From the cell containing the given text, extract its center point as [x, y] coordinate. 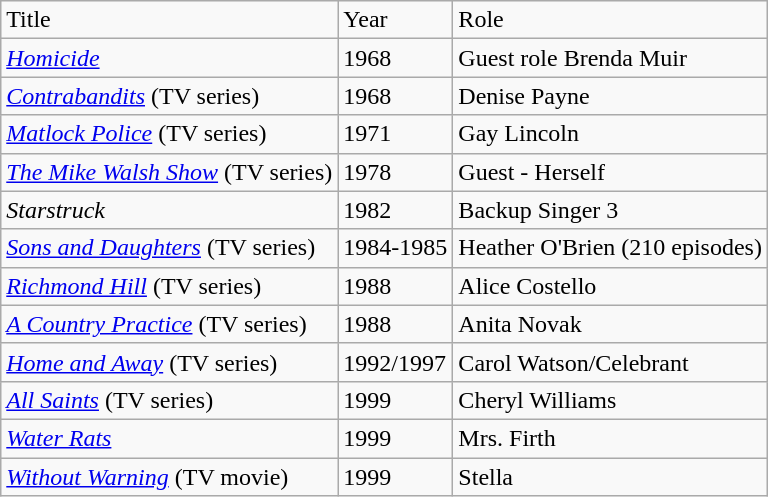
1984-1985 [396, 248]
1971 [396, 134]
Sons and Daughters (TV series) [170, 248]
Mrs. Firth [610, 438]
Water Rats [170, 438]
Stella [610, 477]
1992/1997 [396, 362]
All Saints (TV series) [170, 400]
Alice Costello [610, 286]
Matlock Police (TV series) [170, 134]
Starstruck [170, 210]
Backup Singer 3 [610, 210]
1982 [396, 210]
Guest - Herself [610, 172]
Title [170, 20]
Carol Watson/Celebrant [610, 362]
The Mike Walsh Show (TV series) [170, 172]
Without Warning (TV movie) [170, 477]
Year [396, 20]
Gay Lincoln [610, 134]
Role [610, 20]
Homicide [170, 58]
1978 [396, 172]
Guest role Brenda Muir [610, 58]
Heather O'Brien (210 episodes) [610, 248]
Anita Novak [610, 324]
A Country Practice (TV series) [170, 324]
Richmond Hill (TV series) [170, 286]
Cheryl Williams [610, 400]
Contrabandits (TV series) [170, 96]
Denise Payne [610, 96]
Home and Away (TV series) [170, 362]
